Return (X, Y) of the center of cell containing provided text 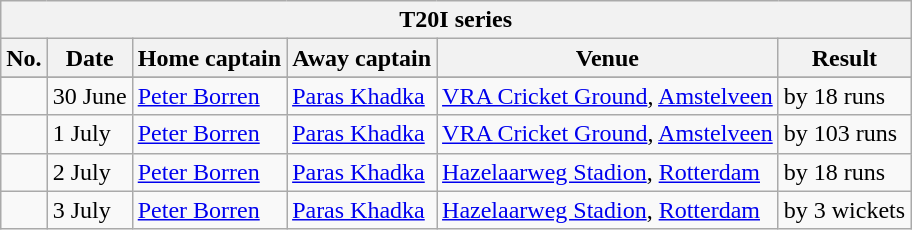
Date (90, 58)
Away captain (362, 58)
2 July (90, 172)
1 July (90, 134)
Home captain (209, 58)
by 103 runs (844, 134)
No. (24, 58)
by 3 wickets (844, 210)
30 June (90, 96)
Result (844, 58)
T20I series (456, 20)
Venue (608, 58)
3 July (90, 210)
